Return (x, y) of the center of cell containing provided text 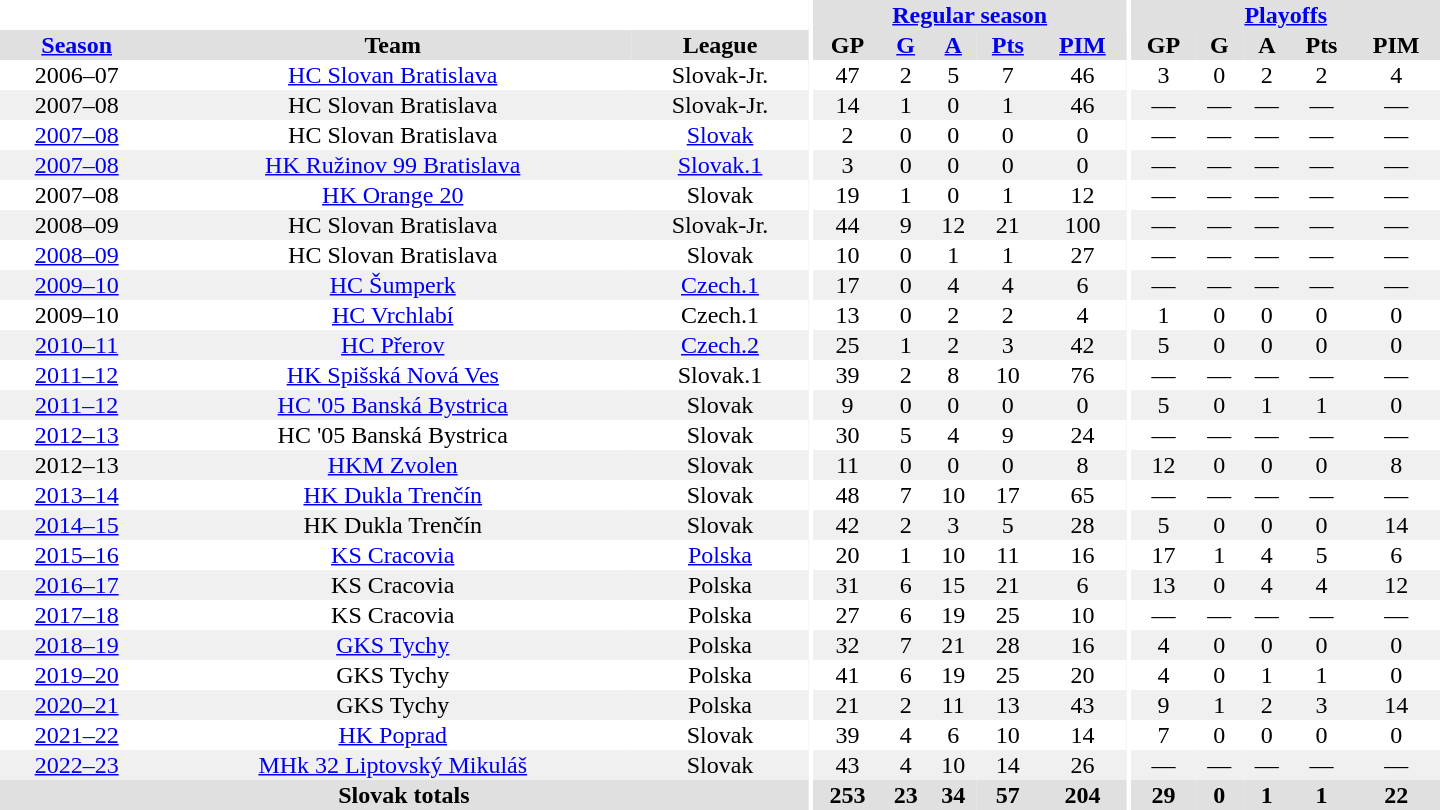
HK Orange 20 (392, 195)
47 (848, 75)
Regular season (970, 15)
41 (848, 675)
65 (1083, 495)
2017–18 (76, 615)
2018–19 (76, 645)
2006–07 (76, 75)
2013–14 (76, 495)
76 (1083, 375)
2020–21 (76, 705)
32 (848, 645)
24 (1083, 435)
2015–16 (76, 555)
22 (1396, 795)
HKM Zvolen (392, 465)
Czech.2 (720, 345)
2014–15 (76, 525)
204 (1083, 795)
100 (1083, 225)
2022–23 (76, 765)
HC Šumperk (392, 285)
44 (848, 225)
253 (848, 795)
15 (953, 585)
2021–22 (76, 735)
Season (76, 45)
2016–17 (76, 585)
57 (1008, 795)
HK Poprad (392, 735)
31 (848, 585)
HC Vrchlabí (392, 315)
HC Přerov (392, 345)
2019–20 (76, 675)
2010–11 (76, 345)
Playoffs (1286, 15)
48 (848, 495)
Slovak totals (404, 795)
34 (953, 795)
Team (392, 45)
HK Ružinov 99 Bratislava (392, 165)
MHk 32 Liptovský Mikuláš (392, 765)
HK Spišská Nová Ves (392, 375)
23 (906, 795)
League (720, 45)
26 (1083, 765)
29 (1163, 795)
30 (848, 435)
